Locate the cell with the specified text and output its [X, Y] center coordinate. 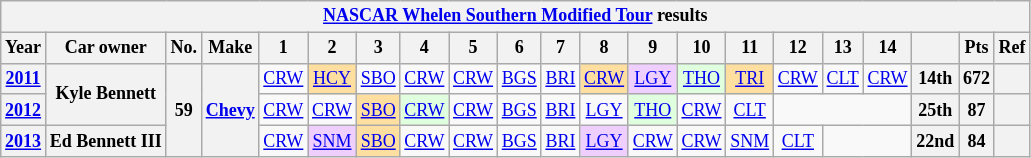
Chevy [230, 110]
Ed Bennett III [106, 140]
No. [184, 48]
14th [936, 78]
2 [332, 48]
TRI [750, 78]
Kyle Bennett [106, 94]
84 [977, 140]
12 [798, 48]
7 [560, 48]
4 [424, 48]
HCY [332, 78]
1 [284, 48]
13 [842, 48]
Year [24, 48]
3 [378, 48]
8 [604, 48]
Ref [1012, 48]
10 [702, 48]
25th [936, 110]
59 [184, 110]
5 [474, 48]
Pts [977, 48]
672 [977, 78]
NASCAR Whelen Southern Modified Tour results [516, 16]
6 [519, 48]
Car owner [106, 48]
22nd [936, 140]
2011 [24, 78]
9 [652, 48]
2013 [24, 140]
11 [750, 48]
87 [977, 110]
Make [230, 48]
2012 [24, 110]
14 [888, 48]
